Find where the given text appears and provide that cell's center as (x, y) coordinate. 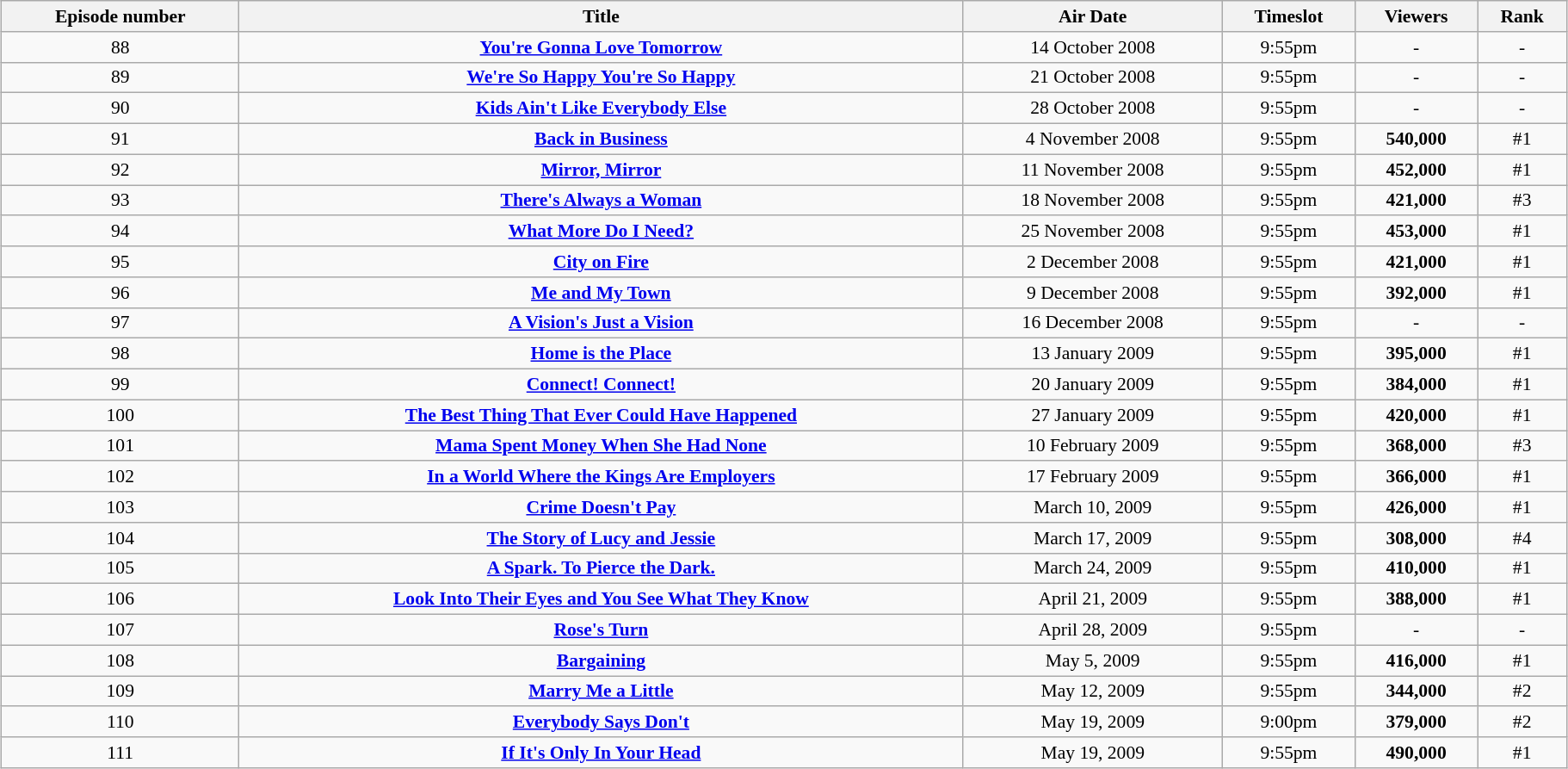
540,000 (1417, 140)
Viewers (1417, 16)
344,000 (1417, 691)
104 (120, 538)
There's Always a Woman (601, 201)
Rank (1522, 16)
105 (120, 568)
90 (120, 109)
21 October 2008 (1093, 78)
379,000 (1417, 722)
Connect! Connect! (601, 385)
416,000 (1417, 660)
What More Do I Need? (601, 232)
Me and My Town (601, 293)
452,000 (1417, 170)
27 January 2009 (1093, 415)
392,000 (1417, 293)
May 12, 2009 (1093, 691)
A Vision's Just a Vision (601, 323)
10 February 2009 (1093, 446)
Kids Ain't Like Everybody Else (601, 109)
107 (120, 630)
April 28, 2009 (1093, 630)
25 November 2008 (1093, 232)
In a World Where the Kings Are Employers (601, 477)
May 5, 2009 (1093, 660)
Home is the Place (601, 354)
91 (120, 140)
98 (120, 354)
97 (120, 323)
368,000 (1417, 446)
Everybody Says Don't (601, 722)
89 (120, 78)
Mama Spent Money When She Had None (601, 446)
366,000 (1417, 477)
We're So Happy You're So Happy (601, 78)
426,000 (1417, 507)
4 November 2008 (1093, 140)
395,000 (1417, 354)
103 (120, 507)
2 December 2008 (1093, 262)
410,000 (1417, 568)
108 (120, 660)
14 October 2008 (1093, 47)
Look Into Their Eyes and You See What They Know (601, 599)
Timeslot (1289, 16)
308,000 (1417, 538)
20 January 2009 (1093, 385)
94 (120, 232)
Back in Business (601, 140)
9 December 2008 (1093, 293)
Bargaining (601, 660)
95 (120, 262)
388,000 (1417, 599)
92 (120, 170)
420,000 (1417, 415)
Rose's Turn (601, 630)
April 21, 2009 (1093, 599)
17 February 2009 (1093, 477)
490,000 (1417, 753)
101 (120, 446)
28 October 2008 (1093, 109)
The Best Thing That Ever Could Have Happened (601, 415)
March 17, 2009 (1093, 538)
106 (120, 599)
102 (120, 477)
Title (601, 16)
96 (120, 293)
March 10, 2009 (1093, 507)
Marry Me a Little (601, 691)
110 (120, 722)
111 (120, 753)
March 24, 2009 (1093, 568)
Air Date (1093, 16)
Crime Doesn't Pay (601, 507)
88 (120, 47)
A Spark. To Pierce the Dark. (601, 568)
100 (120, 415)
If It's Only In Your Head (601, 753)
384,000 (1417, 385)
16 December 2008 (1093, 323)
453,000 (1417, 232)
18 November 2008 (1093, 201)
13 January 2009 (1093, 354)
You're Gonna Love Tomorrow (601, 47)
109 (120, 691)
11 November 2008 (1093, 170)
Episode number (120, 16)
City on Fire (601, 262)
9:00pm (1289, 722)
The Story of Lucy and Jessie (601, 538)
99 (120, 385)
#4 (1522, 538)
93 (120, 201)
Mirror, Mirror (601, 170)
